Extract the [X, Y] coordinate from the center of the cell holding the provided text.  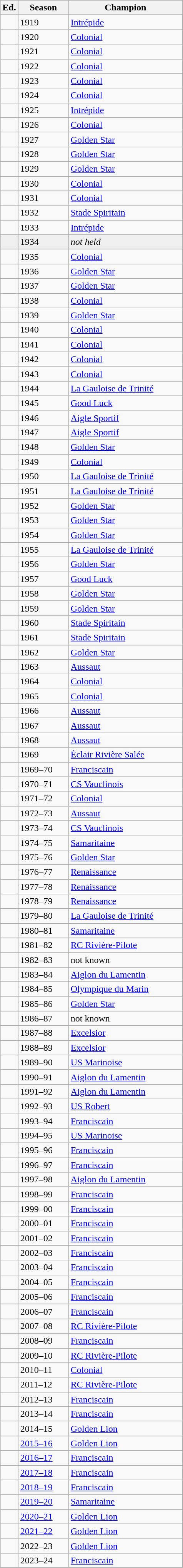
2023–24 [43, 1560]
2003–04 [43, 1267]
1947 [43, 433]
1958 [43, 593]
1981–82 [43, 945]
1943 [43, 374]
1951 [43, 491]
2016–17 [43, 1458]
1990–91 [43, 1077]
1983–84 [43, 975]
1960 [43, 623]
1942 [43, 359]
1993–94 [43, 1121]
1934 [43, 242]
2018–19 [43, 1487]
1976–77 [43, 872]
1984–85 [43, 989]
1969–70 [43, 769]
2008–09 [43, 1341]
1978–79 [43, 901]
1996–97 [43, 1165]
2011–12 [43, 1385]
1957 [43, 579]
2009–10 [43, 1355]
1948 [43, 447]
2013–14 [43, 1414]
1926 [43, 125]
1924 [43, 95]
2005–06 [43, 1297]
1988–89 [43, 1048]
1945 [43, 403]
1995–96 [43, 1150]
2017–18 [43, 1473]
1959 [43, 608]
1968 [43, 740]
1971–72 [43, 799]
1964 [43, 682]
1921 [43, 52]
Éclair Rivière Salée [125, 755]
1965 [43, 696]
1946 [43, 418]
1963 [43, 667]
2015–16 [43, 1443]
1931 [43, 198]
1982–83 [43, 960]
1955 [43, 550]
1949 [43, 462]
1987–88 [43, 1033]
1935 [43, 257]
1994–95 [43, 1136]
2019–20 [43, 1502]
1954 [43, 535]
1956 [43, 564]
1972–73 [43, 813]
1986–87 [43, 1018]
2020–21 [43, 1516]
2001–02 [43, 1238]
1925 [43, 110]
1944 [43, 388]
2002–03 [43, 1253]
1998–99 [43, 1194]
1940 [43, 330]
1970–71 [43, 784]
1961 [43, 637]
2022–23 [43, 1546]
1962 [43, 652]
not held [125, 242]
2014–15 [43, 1429]
1937 [43, 286]
1927 [43, 139]
1974–75 [43, 843]
1932 [43, 213]
1991–92 [43, 1092]
1973–74 [43, 828]
1953 [43, 520]
1928 [43, 154]
1989–90 [43, 1062]
1992–93 [43, 1106]
1979–80 [43, 916]
1975–76 [43, 857]
1922 [43, 66]
1938 [43, 301]
1920 [43, 37]
1941 [43, 344]
Season [43, 8]
1967 [43, 725]
Champion [125, 8]
2021–22 [43, 1531]
1997–98 [43, 1180]
Olympique du Marin [125, 989]
2007–08 [43, 1326]
Ed. [9, 8]
1952 [43, 506]
1933 [43, 227]
1985–86 [43, 1004]
1969 [43, 755]
1919 [43, 22]
1939 [43, 315]
2006–07 [43, 1311]
1966 [43, 711]
2010–11 [43, 1370]
1980–81 [43, 931]
2004–05 [43, 1282]
1936 [43, 271]
US Robert [125, 1106]
1950 [43, 476]
1977–78 [43, 886]
1930 [43, 184]
1999–00 [43, 1209]
1929 [43, 169]
1923 [43, 81]
2012–13 [43, 1399]
2000–01 [43, 1224]
